Pinpoint the cell where the given text exists, returning its [x, y] midpoint coordinate. 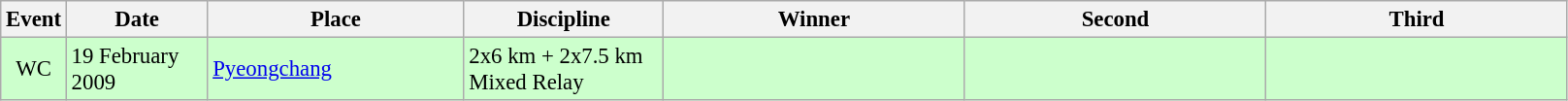
Third [1417, 19]
Date [137, 19]
Pyeongchang [336, 70]
Winner [815, 19]
Event [34, 19]
2x6 km + 2x7.5 km Mixed Relay [564, 70]
Discipline [564, 19]
Place [336, 19]
Second [1116, 19]
WC [34, 70]
19 February 2009 [137, 70]
